Return [x, y] of the center of cell containing provided text 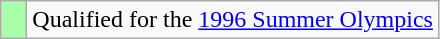
Qualified for the 1996 Summer Olympics [233, 20]
